Provide the [X, Y] coordinate of the cell's center where the given text is located.  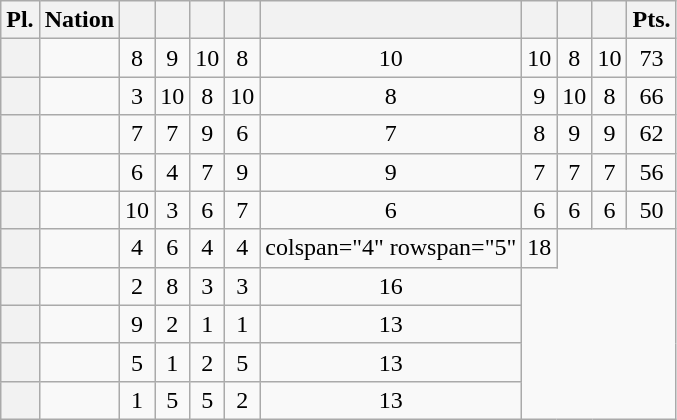
Nation [79, 20]
colspan="4" rowspan="5" [391, 248]
66 [652, 96]
16 [391, 286]
62 [652, 134]
Pts. [652, 20]
56 [652, 172]
73 [652, 58]
18 [540, 248]
Pl. [20, 20]
50 [652, 210]
